Determine the (X, Y) coordinate at the center of the cell enclosing the given text.  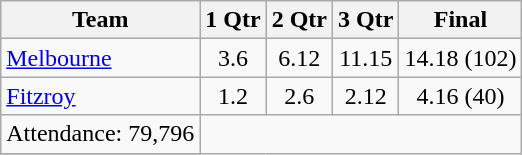
1.2 (233, 96)
Final (460, 20)
6.12 (299, 58)
2.12 (366, 96)
3 Qtr (366, 20)
1 Qtr (233, 20)
2 Qtr (299, 20)
11.15 (366, 58)
Melbourne (100, 58)
Fitzroy (100, 96)
2.6 (299, 96)
4.16 (40) (460, 96)
3.6 (233, 58)
14.18 (102) (460, 58)
Attendance: 79,796 (100, 134)
Team (100, 20)
